Detect which cell encompasses the target text, then output its (x, y) center coordinate. 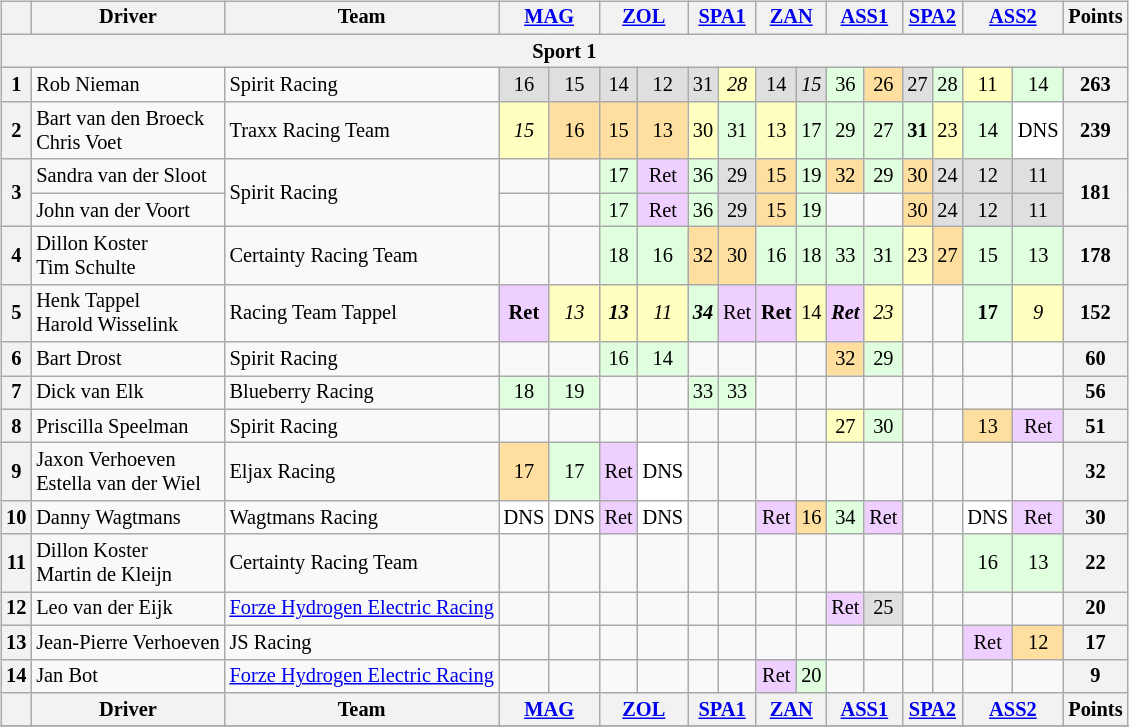
263 (1095, 85)
6 (16, 359)
60 (1095, 359)
10 (16, 518)
56 (1095, 393)
25 (883, 609)
Bart Drost (128, 359)
152 (1095, 313)
Blueberry Racing (362, 393)
22 (1095, 563)
Sport 1 (564, 51)
Dick van Elk (128, 393)
26 (883, 85)
JS Racing (362, 642)
181 (1095, 192)
178 (1095, 256)
5 (16, 313)
Traxx Racing Team (362, 131)
Henk Tappel Harold Wisselink (128, 313)
Racing Team Tappel (362, 313)
1 (16, 85)
Jan Bot (128, 676)
Eljax Racing (362, 472)
3 (16, 192)
Dillon Koster Tim Schulte (128, 256)
7 (16, 393)
Wagtmans Racing (362, 518)
Priscilla Speelman (128, 426)
John van der Voort (128, 210)
Leo van der Eijk (128, 609)
Jaxon Verhoeven Estella van der Wiel (128, 472)
Rob Nieman (128, 85)
Danny Wagtmans (128, 518)
8 (16, 426)
2 (16, 131)
51 (1095, 426)
Sandra van der Sloot (128, 176)
Jean-Pierre Verhoeven (128, 642)
Dillon Koster Martin de Kleijn (128, 563)
4 (16, 256)
239 (1095, 131)
Bart van den Broeck Chris Voet (128, 131)
